Extract the [x, y] coordinate from the center of the cell holding the provided text.  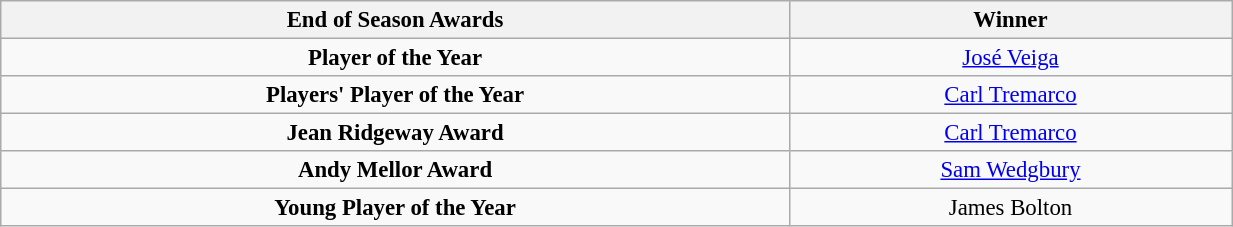
Young Player of the Year [396, 208]
Players' Player of the Year [396, 95]
Player of the Year [396, 58]
Jean Ridgeway Award [396, 133]
James Bolton [1010, 208]
Andy Mellor Award [396, 170]
End of Season Awards [396, 20]
José Veiga [1010, 58]
Sam Wedgbury [1010, 170]
Winner [1010, 20]
